Capture the cell that displays the provided text and extract its [x, y] central coordinate. 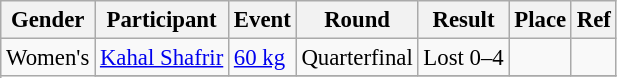
Lost 0–4 [464, 58]
Place [540, 20]
Gender [48, 20]
60 kg [263, 58]
Kahal Shafrir [162, 58]
Ref [594, 20]
Round [357, 20]
Women's [48, 58]
Event [263, 20]
Quarterfinal [357, 58]
Participant [162, 20]
Result [464, 20]
